Determine the [x, y] coordinate at the center of the cell enclosing the given text.  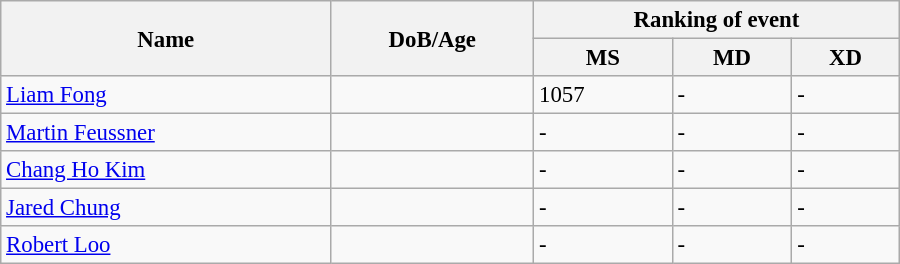
Robert Loo [166, 245]
Chang Ho Kim [166, 170]
MD [732, 58]
MS [603, 58]
Martin Feussner [166, 133]
Liam Fong [166, 95]
Name [166, 38]
XD [846, 58]
1057 [603, 95]
Jared Chung [166, 208]
Ranking of event [717, 20]
DoB/Age [432, 38]
